Locate the cell with the specified text and output its [x, y] center coordinate. 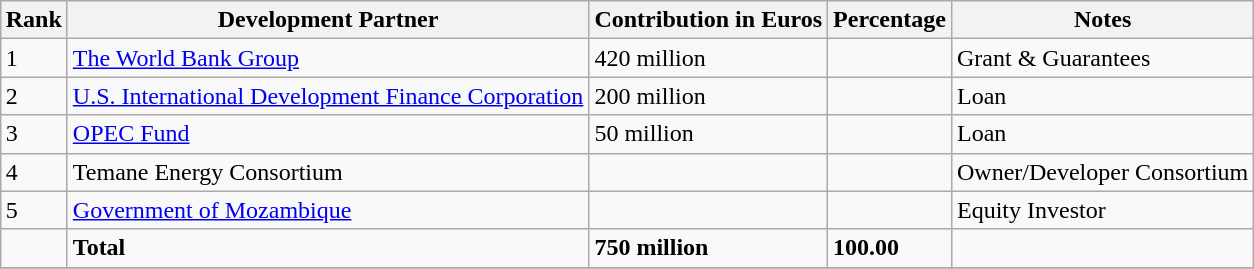
750 million [708, 248]
Equity Investor [1102, 210]
1 [34, 58]
4 [34, 172]
Total [328, 248]
3 [34, 134]
Percentage [890, 20]
Notes [1102, 20]
100.00 [890, 248]
420 million [708, 58]
Contribution in Euros [708, 20]
OPEC Fund [328, 134]
5 [34, 210]
Grant & Guarantees [1102, 58]
200 million [708, 96]
The World Bank Group [328, 58]
Owner/Developer Consortium [1102, 172]
Rank [34, 20]
Development Partner [328, 20]
2 [34, 96]
U.S. International Development Finance Corporation [328, 96]
50 million [708, 134]
Government of Mozambique [328, 210]
Temane Energy Consortium [328, 172]
